Locate the cell with the specified text and output its [X, Y] center coordinate. 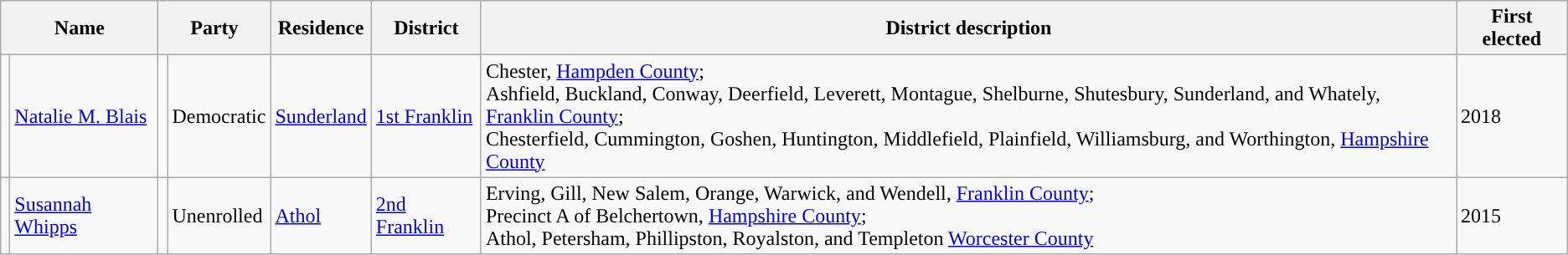
1st Franklin [426, 116]
Party [214, 28]
2015 [1513, 216]
Name [80, 28]
Athol [321, 216]
Susannah Whipps [84, 216]
First elected [1513, 28]
2018 [1513, 116]
Sunderland [321, 116]
Natalie M. Blais [84, 116]
Residence [321, 28]
Unenrolled [219, 216]
District [426, 28]
District description [968, 28]
2nd Franklin [426, 216]
Democratic [219, 116]
